Output the [X, Y] coordinate of the center of the cell containing the given text.  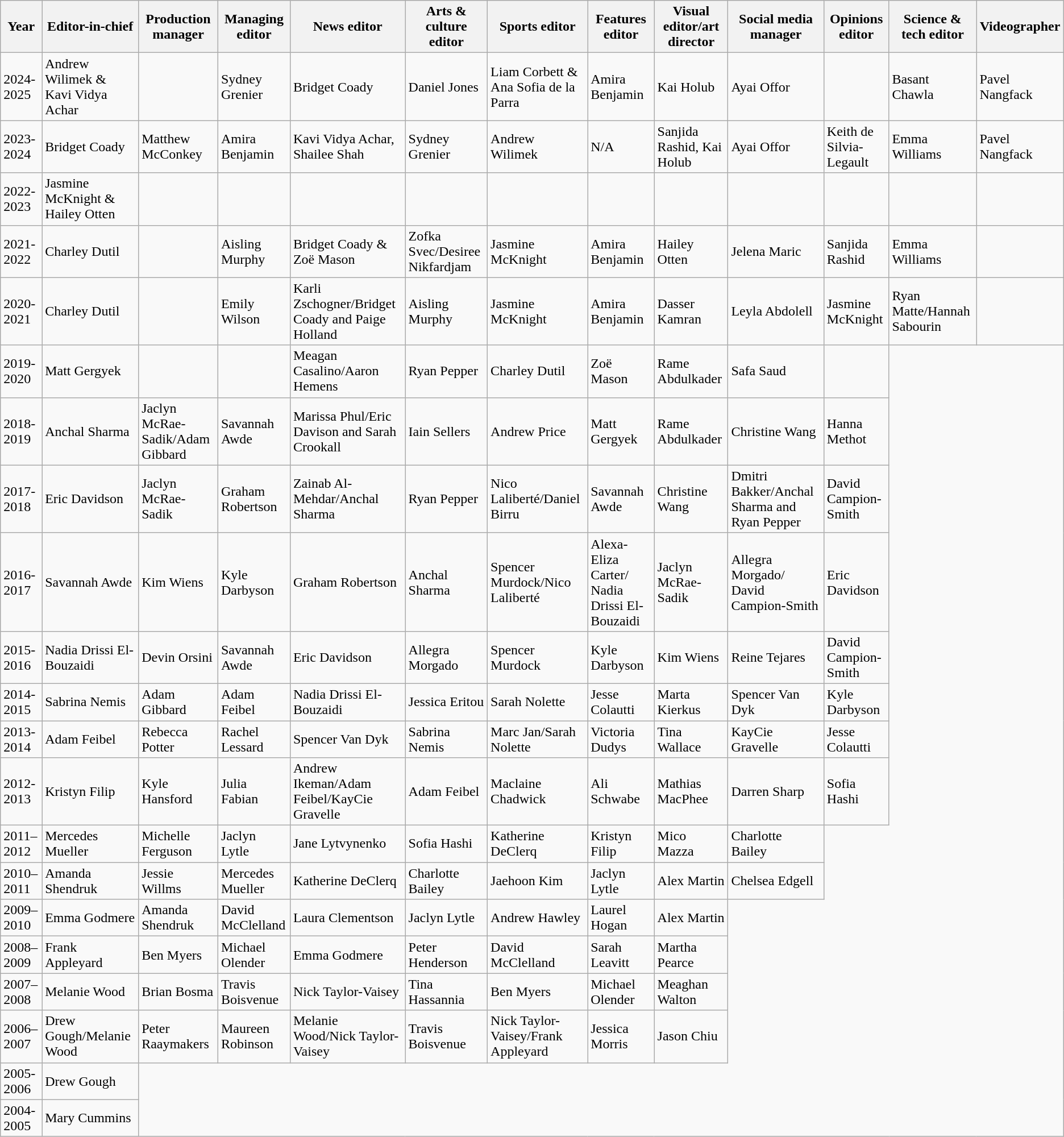
Peter Henderson [446, 955]
Features editor [621, 27]
Marc Jan/Sarah Nolette [538, 739]
Allegra Morgado/ David Campion-Smith [776, 582]
KayCie Gravelle [776, 739]
2020-2021 [22, 312]
Social media manager [776, 27]
Ryan Matte/Hannah Sabourin [933, 312]
Devin Orsini [178, 657]
2016-2017 [22, 582]
Andrew Price [538, 431]
2007–2008 [22, 991]
Nick Taylor-Vaisey [348, 991]
Science & tech editor [933, 27]
Frank Appleyard [90, 955]
Jessie Willms [178, 881]
2023-2024 [22, 147]
Safa Saud [776, 371]
Mathias MacPhee [691, 791]
Sarah Leavitt [621, 955]
Maclaine Chadwick [538, 791]
Nick Taylor-Vaisey/Frank Appleyard [538, 1036]
Jasmine McKnight & Hailey Otten [90, 199]
Andrew Wilimek & Kavi Vidya Achar [90, 86]
Andrew Hawley [538, 918]
2012-2013 [22, 791]
2009–2010 [22, 918]
Spencer Murdock [538, 657]
Hanna Methot [856, 431]
Allegra Morgado [446, 657]
Melanie Wood [90, 991]
2011–2012 [22, 844]
Martha Pearce [691, 955]
Karli Zschogner/Bridget Coady and Paige Holland [348, 312]
Meaghan Walton [691, 991]
Jaehoon Kim [538, 881]
Jane Lytvynenko [348, 844]
Marissa Phul/Eric Davison and Sarah Crookall [348, 431]
Alexa-Eliza Carter/ Nadia Drissi El-Bouzaidi [621, 582]
Liam Corbett & Ana Sofia de la Parra [538, 86]
Leyla Abdolell [776, 312]
Reine Tejares [776, 657]
Basant Chawla [933, 86]
Emily Wilson [253, 312]
Laura Clementson [348, 918]
Ali Schwabe [621, 791]
Drew Gough/Melanie Wood [90, 1036]
Visual editor/art director [691, 27]
Mico Mazza [691, 844]
Jason Chiu [691, 1036]
Sanjida Rashid, Kai Holub [691, 147]
2018-2019 [22, 431]
Victoria Dudys [621, 739]
Zoë Mason [621, 371]
Sanjida Rashid [856, 251]
Sports editor [538, 27]
Jessica Eritou [446, 702]
2005-2006 [22, 1081]
Jaclyn McRae-Sadik/Adam Gibbard [178, 431]
Mary Cummins [90, 1118]
Daniel Jones [446, 86]
N/A [621, 147]
Production manager [178, 27]
2017-2018 [22, 499]
2019-2020 [22, 371]
Adam Gibbard [178, 702]
Matthew McConkey [178, 147]
Bridget Coady & Zoë Mason [348, 251]
Maureen Robinson [253, 1036]
Meagan Casalino/Aaron Hemens [348, 371]
Michelle Ferguson [178, 844]
2006–2007 [22, 1036]
Peter Raaymakers [178, 1036]
Chelsea Edgell [776, 881]
Kavi Vidya Achar, Shailee Shah [348, 147]
Hailey Otten [691, 251]
Zainab Al-Mehdar/Anchal Sharma [348, 499]
Marta Kierkus [691, 702]
Zofka Svec/Desiree Nikfardjam [446, 251]
Drew Gough [90, 1081]
Darren Sharp [776, 791]
2022-2023 [22, 199]
Editor-in-chief [90, 27]
Opinions editor [856, 27]
2024-2025 [22, 86]
Jelena Maric [776, 251]
2013-2014 [22, 739]
Videographer [1020, 27]
Julia Fabian [253, 791]
News editor [348, 27]
Rebecca Potter [178, 739]
Tina Hassannia [446, 991]
2015-2016 [22, 657]
Iain Sellers [446, 431]
Arts & culture editor [446, 27]
Brian Bosma [178, 991]
Sarah Nolette [538, 702]
Keith de Silvia-Legault [856, 147]
2014-2015 [22, 702]
Andrew Wilimek [538, 147]
Jessica Morris [621, 1036]
Melanie Wood/Nick Taylor-Vaisey [348, 1036]
Kai Holub [691, 86]
Dasser Kamran [691, 312]
2004-2005 [22, 1118]
Spencer Murdock/Nico Laliberté [538, 582]
2010–2011 [22, 881]
Nico Laliberté/Daniel Birru [538, 499]
Managing editor [253, 27]
Andrew Ikeman/Adam Feibel/KayCie Gravelle [348, 791]
Kyle Hansford [178, 791]
2021-2022 [22, 251]
2008–2009 [22, 955]
Laurel Hogan [621, 918]
Tina Wallace [691, 739]
Year [22, 27]
Rachel Lessard [253, 739]
Dmitri Bakker/Anchal Sharma and Ryan Pepper [776, 499]
